Find where the given text appears and provide that cell's center as [x, y] coordinate. 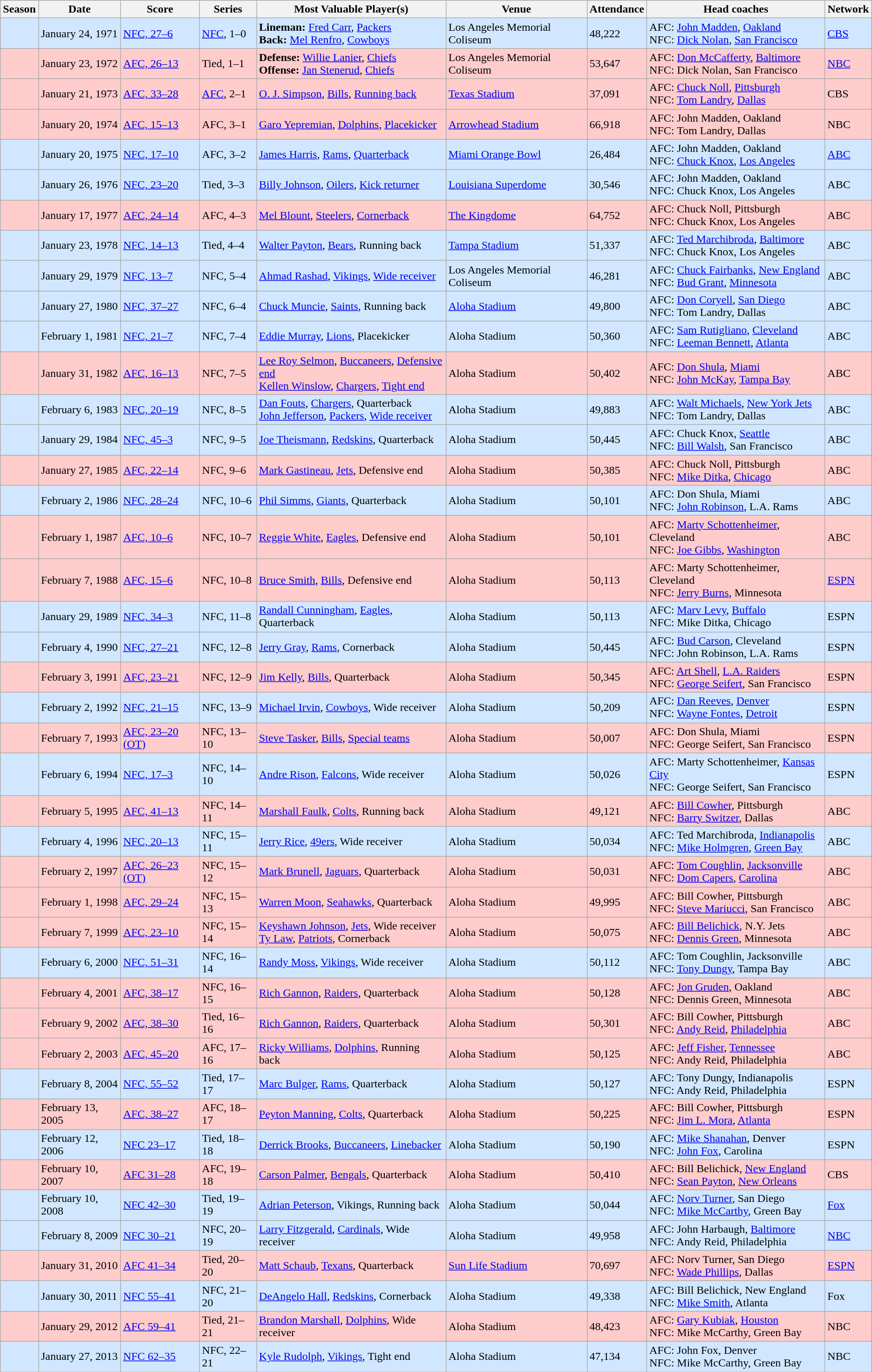
Lee Roy Selmon, Buccaneers, Defensive endKellen Winslow, Chargers, Tight end [351, 373]
Michael Irvin, Cowboys, Wide receiver [351, 707]
49,121 [617, 811]
January 17, 1977 [79, 215]
NFC, 22–21 [228, 1357]
January 23, 1972 [79, 63]
Joe Theismann, Redskins, Quarterback [351, 440]
February 10, 2007 [79, 1175]
Tied, 20–20 [228, 1265]
NFC, 11–8 [228, 617]
AFC, 38–27 [160, 1114]
NFC, 20–13 [160, 841]
NFC, 27–6 [160, 34]
January 20, 1975 [79, 155]
Billy Johnson, Oilers, Kick returner [351, 184]
50,075 [617, 933]
NFC, 14–11 [228, 811]
Kyle Rudolph, Vikings, Tight end [351, 1357]
January 29, 1989 [79, 617]
51,337 [617, 245]
Ricky Williams, Dolphins, Running back [351, 1054]
50,125 [617, 1054]
Tampa Stadium [516, 245]
AFC, 33–28 [160, 94]
NFC, 23–20 [160, 184]
AFC: Marty Schottenheimer, ClevelandNFC: Joe Gibbs, Washington [736, 537]
NFC, 5–4 [228, 276]
48,423 [617, 1326]
AFC: John Madden, OaklandNFC: Dick Nolan, San Francisco [736, 34]
AFC: Tony Dungy, IndianapolisNFC: Andy Reid, Philadelphia [736, 1084]
AFC, 15–6 [160, 580]
Keyshawn Johnson, Jets, Wide receiverTy Law, Patriots, Cornerback [351, 933]
NFC, 34–3 [160, 617]
February 3, 1991 [79, 677]
50,225 [617, 1114]
Marshall Faulk, Colts, Running back [351, 811]
February 1, 1987 [79, 537]
AFC: Norv Turner, San DiegoNFC: Mike McCarthy, Green Bay [736, 1205]
Network [848, 9]
January 29, 1984 [79, 440]
The Kingdome [516, 215]
February 6, 1983 [79, 410]
Head coaches [736, 9]
Dan Fouts, Chargers, QuarterbackJohn Jefferson, Packers, Wide receiver [351, 410]
AFC: John Fox, DenverNFC: Mike McCarthy, Green Bay [736, 1357]
50,034 [617, 841]
February 2, 2003 [79, 1054]
NFC, 13–7 [160, 276]
January 31, 1982 [79, 373]
AFC, 23–21 [160, 677]
Larry Fitzgerald, Cardinals, Wide receiver [351, 1235]
NFC, 7–4 [228, 336]
NFC, 10–6 [228, 500]
NFC, 10–8 [228, 580]
NFC, 55–52 [160, 1084]
NFC, 9–6 [228, 471]
NFC, 7–5 [228, 373]
AFC, 45–20 [160, 1054]
Bruce Smith, Bills, Defensive end [351, 580]
AFC: Bill Belichick, New EnglandNFC: Sean Payton, New Orleans [736, 1175]
NFC 30–21 [160, 1235]
AFC: Jon Gruden, OaklandNFC: Dennis Green, Minnesota [736, 993]
NFC, 17–10 [160, 155]
AFC, 17–16 [228, 1054]
50,402 [617, 373]
AFC: Bill Belichick, N.Y. JetsNFC: Dennis Green, Minnesota [736, 933]
Randall Cunningham, Eagles, Quarterback [351, 617]
NFC, 15–14 [228, 933]
Tied, 21–21 [228, 1326]
AFC, 24–14 [160, 215]
February 6, 2000 [79, 962]
NFC 55–41 [160, 1296]
February 8, 2004 [79, 1084]
O. J. Simpson, Bills, Running back [351, 94]
AFC: Chuck Noll, PittsburghNFC: Tom Landry, Dallas [736, 94]
February 6, 1994 [79, 774]
Most Valuable Player(s) [351, 9]
February 10, 2008 [79, 1205]
AFC 41–34 [160, 1265]
NFC 42–30 [160, 1205]
NFC, 27–21 [160, 647]
NFC, 21–15 [160, 707]
50,128 [617, 993]
AFC: Chuck Noll, PittsburghNFC: Chuck Knox, Los Angeles [736, 215]
Andre Rison, Falcons, Wide receiver [351, 774]
NFC, 12–8 [228, 647]
AFC, 29–24 [160, 902]
NFC, 21–20 [228, 1296]
Score [160, 9]
February 5, 1995 [79, 811]
Series [228, 9]
Jim Kelly, Bills, Quarterback [351, 677]
AFC: Don McCafferty, BaltimoreNFC: Dick Nolan, San Francisco [736, 63]
AFC: Marty Schottenheimer, ClevelandNFC: Jerry Burns, Minnesota [736, 580]
Miami Orange Bowl [516, 155]
49,958 [617, 1235]
AFC: Bill Cowher, PittsburghNFC: Steve Mariucci, San Francisco [736, 902]
February 13, 2005 [79, 1114]
AFC: Marty Schottenheimer, Kansas CityNFC: George Seifert, San Francisco [736, 774]
50,026 [617, 774]
January 23, 1978 [79, 245]
NFC, 15–13 [228, 902]
70,697 [617, 1265]
NFC 23–17 [160, 1144]
Arrowhead Stadium [516, 124]
Mark Brunell, Jaguars, Quarterback [351, 871]
Mark Gastineau, Jets, Defensive end [351, 471]
February 12, 2006 [79, 1144]
AFC: Norv Turner, San DiegoNFC: Wade Phillips, Dallas [736, 1265]
NFC, 15–11 [228, 841]
50,410 [617, 1175]
Tied, 3–3 [228, 184]
January 29, 2012 [79, 1326]
AFC, 3–1 [228, 124]
Walter Payton, Bears, Running back [351, 245]
Brandon Marshall, Dolphins, Wide receiver [351, 1326]
Matt Schaub, Texans, Quarterback [351, 1265]
February 4, 1990 [79, 647]
Tied, 16–16 [228, 1023]
Tied, 17–17 [228, 1084]
AFC, 3–2 [228, 155]
AFC, 2–1 [228, 94]
46,281 [617, 276]
50,031 [617, 871]
AFC 59–41 [160, 1326]
January 27, 1985 [79, 471]
Phil Simms, Giants, Quarterback [351, 500]
NFC, 8–5 [228, 410]
February 4, 1996 [79, 841]
Tied, 4–4 [228, 245]
Derrick Brooks, Buccaneers, Linebacker [351, 1144]
AFC, 23–20 (OT) [160, 738]
AFC: Chuck Knox, SeattleNFC: Bill Walsh, San Francisco [736, 440]
50,112 [617, 962]
37,091 [617, 94]
January 27, 2013 [79, 1357]
AFC: Bill Cowher, PittsburghNFC: Jim L. Mora, Atlanta [736, 1114]
AFC, 26–13 [160, 63]
AFC, 19–18 [228, 1175]
AFC: Don Coryell, San DiegoNFC: Tom Landry, Dallas [736, 306]
AFC, 16–13 [160, 373]
February 4, 2001 [79, 993]
AFC: Walt Michaels, New York JetsNFC: Tom Landry, Dallas [736, 410]
AFC: Ted Marchibroda, BaltimoreNFC: Chuck Knox, Los Angeles [736, 245]
AFC: Dan Reeves, DenverNFC: Wayne Fontes, Detroit [736, 707]
49,338 [617, 1296]
AFC: Bud Carson, ClevelandNFC: John Robinson, L.A. Rams [736, 647]
AFC: Mike Shanahan, DenverNFC: John Fox, Carolina [736, 1144]
26,484 [617, 155]
Jerry Rice, 49ers, Wide receiver [351, 841]
February 1, 1981 [79, 336]
64,752 [617, 215]
January 20, 1974 [79, 124]
AFC, 38–17 [160, 993]
Defense: Willie Lanier, ChiefsOffense: Jan Stenerud, Chiefs [351, 63]
NFC, 13–9 [228, 707]
AFC: Tom Coughlin, JacksonvilleNFC: Dom Capers, Carolina [736, 871]
50,044 [617, 1205]
AFC: Chuck Noll, PittsburghNFC: Mike Ditka, Chicago [736, 471]
NFC, 51–31 [160, 962]
50,385 [617, 471]
February 7, 1993 [79, 738]
Garo Yepremian, Dolphins, Placekicker [351, 124]
AFC, 22–14 [160, 471]
Lineman: Fred Carr, PackersBack: Mel Renfro, Cowboys [351, 34]
DeAngelo Hall, Redskins, Cornerback [351, 1296]
AFC: Bill Belichick, New EnglandNFC: Mike Smith, Atlanta [736, 1296]
Attendance [617, 9]
Adrian Peterson, Vikings, Running back [351, 1205]
AFC: John Harbaugh, BaltimoreNFC: Andy Reid, Philadelphia [736, 1235]
AFC: Jeff Fisher, TennesseeNFC: Andy Reid, Philadelphia [736, 1054]
Carson Palmer, Bengals, Quarterback [351, 1175]
Season [20, 9]
January 24, 1971 [79, 34]
January 31, 2010 [79, 1265]
January 29, 1979 [79, 276]
Peyton Manning, Colts, Quarterback [351, 1114]
49,800 [617, 306]
NFC, 12–9 [228, 677]
James Harris, Rams, Quarterback [351, 155]
AFC: Marv Levy, BuffaloNFC: Mike Ditka, Chicago [736, 617]
NFC, 28–24 [160, 500]
AFC: John Madden, OaklandNFC: Tom Landry, Dallas [736, 124]
NFC, 16–14 [228, 962]
NFC, 9–5 [228, 440]
Tied, 18–18 [228, 1144]
AFC: Don Shula, MiamiNFC: George Seifert, San Francisco [736, 738]
Reggie White, Eagles, Defensive end [351, 537]
AFC, 4–3 [228, 215]
January 26, 1976 [79, 184]
48,222 [617, 34]
49,883 [617, 410]
AFC: Chuck Fairbanks, New EnglandNFC: Bud Grant, Minnesota [736, 276]
30,546 [617, 184]
Warren Moon, Seahawks, Quarterback [351, 902]
50,190 [617, 1144]
NFC, 17–3 [160, 774]
NFC, 13–10 [228, 738]
AFC: Gary Kubiak, HoustonNFC: Mike McCarthy, Green Bay [736, 1326]
AFC: Art Shell, L.A. RaidersNFC: George Seifert, San Francisco [736, 677]
January 21, 1973 [79, 94]
53,647 [617, 63]
Mel Blount, Steelers, Cornerback [351, 215]
AFC, 38–30 [160, 1023]
NFC, 1–0 [228, 34]
Randy Moss, Vikings, Wide receiver [351, 962]
50,007 [617, 738]
AFC: Don Shula, MiamiNFC: John Robinson, L.A. Rams [736, 500]
Tied, 19–19 [228, 1205]
Steve Tasker, Bills, Special teams [351, 738]
AFC 31–28 [160, 1175]
Marc Bulger, Rams, Quarterback [351, 1084]
January 27, 1980 [79, 306]
AFC: Don Shula, MiamiNFC: John McKay, Tampa Bay [736, 373]
AFC: Sam Rutigliano, ClevelandNFC: Leeman Bennett, Atlanta [736, 336]
50,127 [617, 1084]
NFC, 16–15 [228, 993]
AFC: Bill Cowher, PittsburghNFC: Barry Switzer, Dallas [736, 811]
February 7, 1988 [79, 580]
Venue [516, 9]
NFC 62–35 [160, 1357]
AFC: Ted Marchibroda, IndianapolisNFC: Mike Holmgren, Green Bay [736, 841]
February 7, 1999 [79, 933]
AFC, 15–13 [160, 124]
Jerry Gray, Rams, Cornerback [351, 647]
50,209 [617, 707]
AFC, 10–6 [160, 537]
47,134 [617, 1357]
January 30, 2011 [79, 1296]
Date [79, 9]
AFC: Bill Cowher, PittsburghNFC: Andy Reid, Philadelphia [736, 1023]
66,918 [617, 124]
Chuck Muncie, Saints, Running back [351, 306]
NFC, 45–3 [160, 440]
50,301 [617, 1023]
AFC, 23–10 [160, 933]
NFC, 10–7 [228, 537]
AFC, 41–13 [160, 811]
50,360 [617, 336]
NFC, 21–7 [160, 336]
February 8, 2009 [79, 1235]
AFC, 26–23 (OT) [160, 871]
49,995 [617, 902]
AFC: Tom Coughlin, JacksonvilleNFC: Tony Dungy, Tampa Bay [736, 962]
Texas Stadium [516, 94]
February 1, 1998 [79, 902]
NFC, 14–10 [228, 774]
50,345 [617, 677]
Eddie Murray, Lions, Placekicker [351, 336]
AFC, 18–17 [228, 1114]
February 2, 1992 [79, 707]
NFC, 14–13 [160, 245]
Louisiana Superdome [516, 184]
February 9, 2002 [79, 1023]
NFC, 37–27 [160, 306]
February 2, 1997 [79, 871]
February 2, 1986 [79, 500]
Sun Life Stadium [516, 1265]
NFC, 15–12 [228, 871]
Ahmad Rashad, Vikings, Wide receiver [351, 276]
Tied, 1–1 [228, 63]
NFC, 6–4 [228, 306]
